Return the [x, y] coordinate for the center point of the cell that contains the specified text.  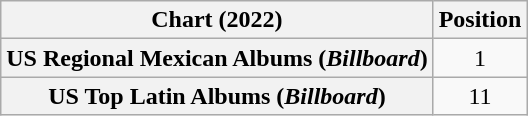
Position [480, 20]
Chart (2022) [217, 20]
US Top Latin Albums (Billboard) [217, 96]
1 [480, 58]
11 [480, 96]
US Regional Mexican Albums (Billboard) [217, 58]
